Determine the (x, y) coordinate at the center of the cell enclosing the given text.  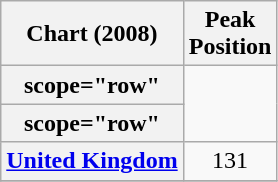
Chart (2008) (92, 34)
United Kingdom (92, 161)
PeakPosition (230, 34)
131 (230, 161)
